Search for the cell housing the specified text and yield its [x, y] center coordinate. 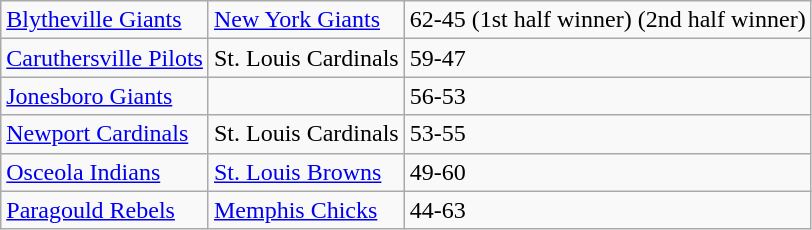
49-60 [608, 172]
Memphis Chicks [306, 210]
Caruthersville Pilots [105, 58]
Osceola Indians [105, 172]
Jonesboro Giants [105, 96]
56-53 [608, 96]
St. Louis Browns [306, 172]
62-45 (1st half winner) (2nd half winner) [608, 20]
59-47 [608, 58]
Newport Cardinals [105, 134]
Paragould Rebels [105, 210]
New York Giants [306, 20]
44-63 [608, 210]
Blytheville Giants [105, 20]
53-55 [608, 134]
